Return (X, Y) of the center of cell containing provided text 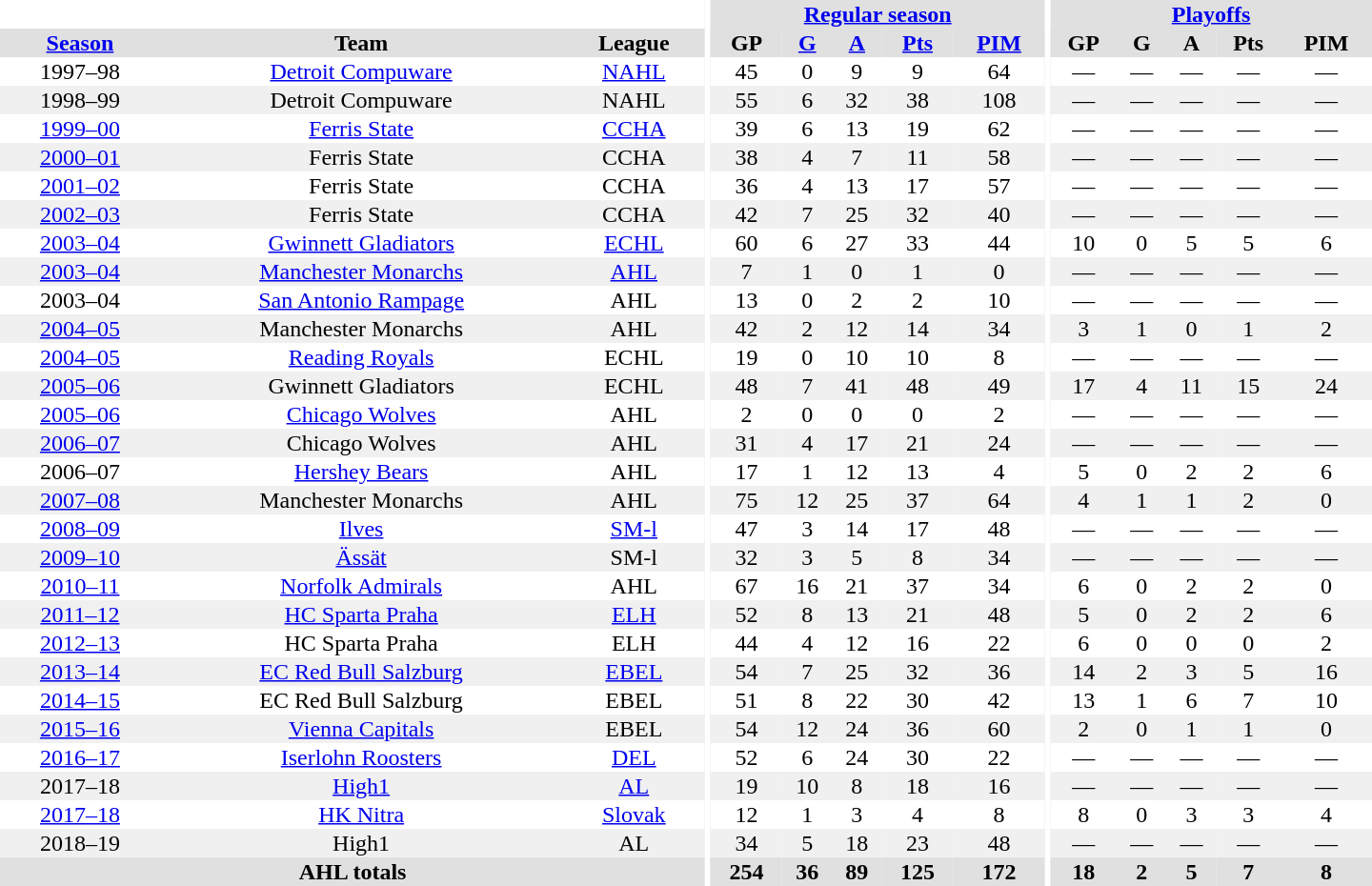
2014–15 (80, 700)
2009–10 (80, 557)
33 (917, 243)
2011–12 (80, 614)
Season (80, 43)
Iserlohn Roosters (362, 757)
89 (857, 872)
23 (917, 843)
254 (747, 872)
DEL (634, 757)
Norfolk Admirals (362, 586)
San Antonio Rampage (362, 300)
Hershey Bears (362, 472)
Regular season (878, 14)
2001–02 (80, 186)
27 (857, 243)
41 (857, 386)
Slovak (634, 815)
1999–00 (80, 129)
57 (999, 186)
40 (999, 214)
45 (747, 71)
Ässät (362, 557)
2008–09 (80, 529)
2015–16 (80, 729)
2013–14 (80, 672)
Ilves (362, 529)
AHL totals (353, 872)
15 (1248, 386)
2002–03 (80, 214)
108 (999, 100)
39 (747, 129)
Vienna Capitals (362, 729)
1998–99 (80, 100)
2016–17 (80, 757)
49 (999, 386)
172 (999, 872)
Playoffs (1211, 14)
1997–98 (80, 71)
31 (747, 443)
58 (999, 157)
62 (999, 129)
67 (747, 586)
Reading Royals (362, 357)
55 (747, 100)
2000–01 (80, 157)
51 (747, 700)
2010–11 (80, 586)
League (634, 43)
Team (362, 43)
47 (747, 529)
75 (747, 500)
HK Nitra (362, 815)
2012–13 (80, 643)
2007–08 (80, 500)
2018–19 (80, 843)
125 (917, 872)
